Identify which cell holds the provided text, then report its (X, Y) central coordinate. 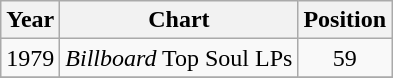
1979 (30, 58)
59 (345, 58)
Chart (179, 20)
Billboard Top Soul LPs (179, 58)
Year (30, 20)
Position (345, 20)
